Return (x, y) of the center of cell containing provided text 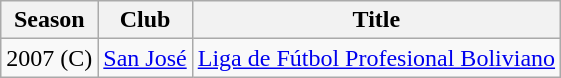
Liga de Fútbol Profesional Boliviano (376, 58)
Season (50, 20)
Title (376, 20)
San José (145, 58)
Club (145, 20)
2007 (C) (50, 58)
